Return the (X, Y) coordinate for the center point of the cell that contains the specified text.  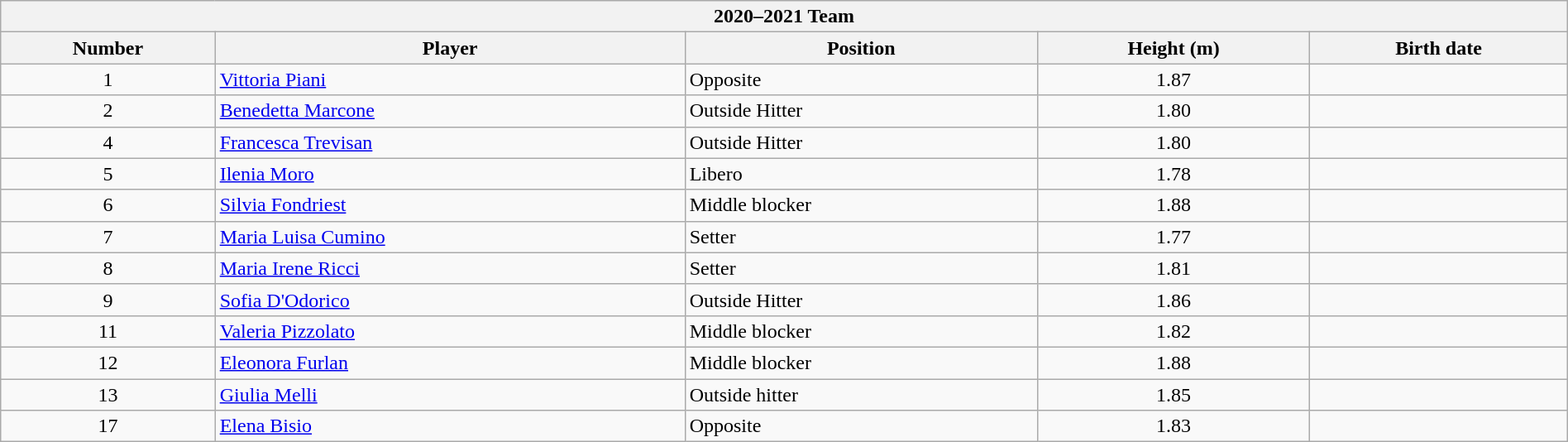
Maria Luisa Cumino (450, 237)
1.83 (1173, 426)
1.81 (1173, 268)
Ilenia Moro (450, 174)
2020–2021 Team (784, 17)
Libero (861, 174)
Height (m) (1173, 48)
1.82 (1173, 331)
5 (108, 174)
2 (108, 111)
Giulia Melli (450, 395)
Elena Bisio (450, 426)
Number (108, 48)
Benedetta Marcone (450, 111)
Francesca Trevisan (450, 142)
Maria Irene Ricci (450, 268)
13 (108, 395)
17 (108, 426)
8 (108, 268)
Silvia Fondriest (450, 205)
1.86 (1173, 300)
Valeria Pizzolato (450, 331)
4 (108, 142)
12 (108, 363)
Outside hitter (861, 395)
1.78 (1173, 174)
11 (108, 331)
Eleonora Furlan (450, 363)
1 (108, 79)
Birth date (1439, 48)
9 (108, 300)
Vittoria Piani (450, 79)
7 (108, 237)
Player (450, 48)
1.85 (1173, 395)
1.87 (1173, 79)
1.77 (1173, 237)
6 (108, 205)
Position (861, 48)
Sofia D'Odorico (450, 300)
